Determine the (x, y) coordinate at the center of the cell enclosing the given text.  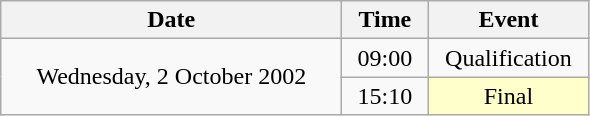
Event (508, 20)
15:10 (385, 96)
Qualification (508, 58)
Final (508, 96)
Wednesday, 2 October 2002 (172, 77)
09:00 (385, 58)
Date (172, 20)
Time (385, 20)
